Identify which cell holds the provided text, then report its [X, Y] central coordinate. 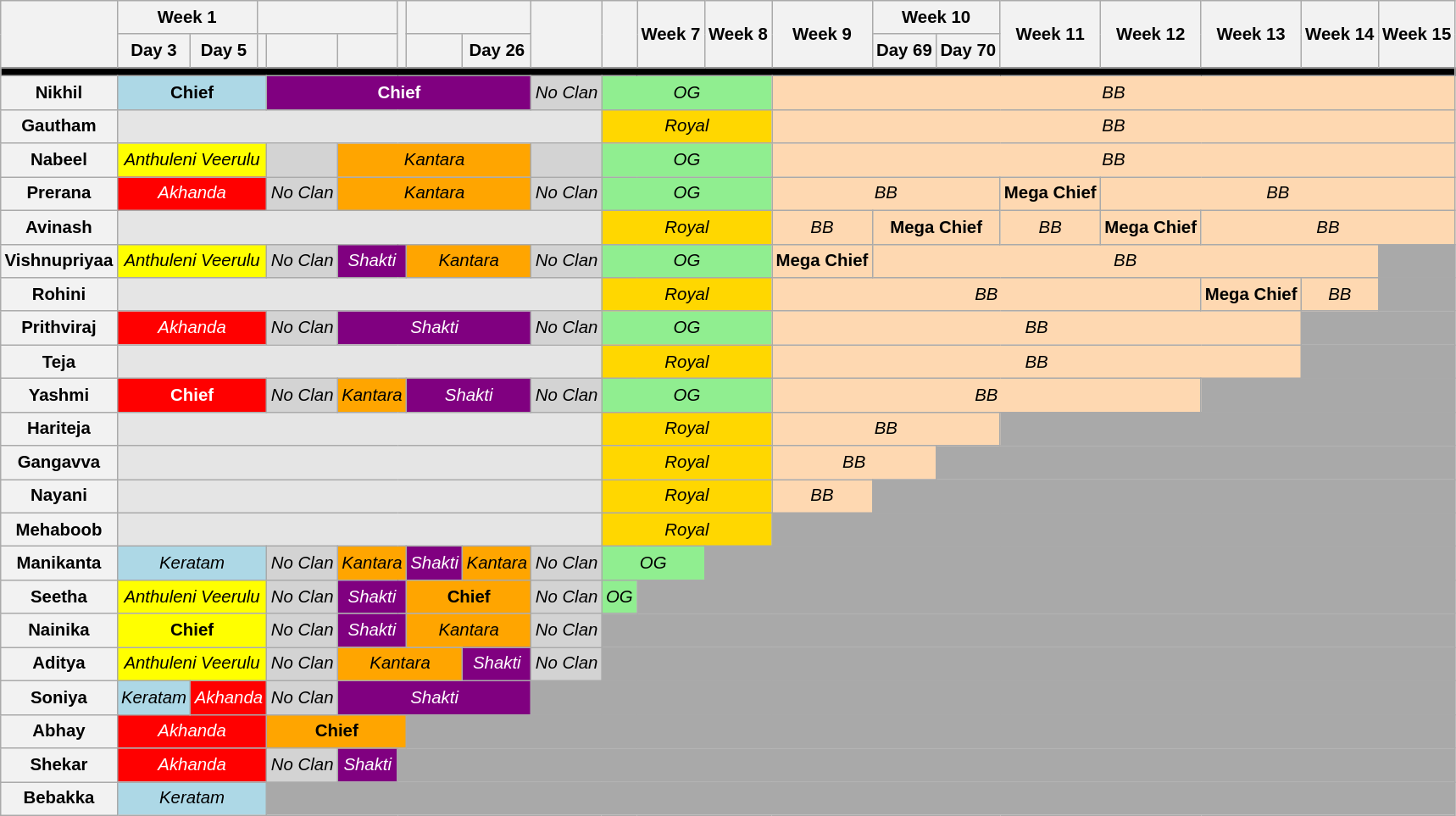
Nabeel [59, 160]
Week 10 [936, 17]
Week 9 [822, 34]
Nikhil [59, 92]
Seetha [59, 597]
Manikanta [59, 563]
Day 69 [903, 51]
Prithviraj [59, 328]
Shekar [59, 764]
Yashmi [59, 395]
Week 1 [186, 17]
Avinash [59, 227]
Abhay [59, 731]
Day 3 [154, 51]
Week 15 [1417, 34]
Day 26 [497, 51]
Week 7 [671, 34]
Week 14 [1339, 34]
Hariteja [59, 429]
Gangavva [59, 463]
Bebakka [59, 798]
Week 13 [1251, 34]
Gautham [59, 126]
Day 5 [224, 51]
Rohini [59, 294]
Mehaboob [59, 530]
Aditya [59, 663]
Week 12 [1150, 34]
Nainika [59, 630]
Prerana [59, 193]
Week 11 [1050, 34]
Nayani [59, 496]
Week 8 [738, 34]
Soniya [59, 697]
Vishnupriyaa [59, 261]
Day 70 [968, 51]
Teja [59, 362]
